Locate the cell with the specified text and output its (X, Y) center coordinate. 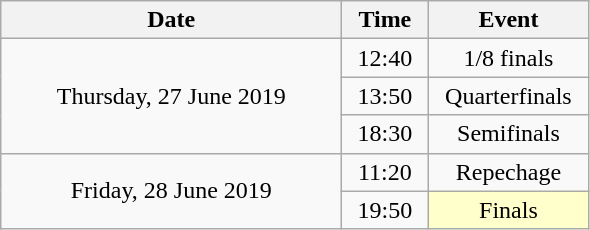
Quarterfinals (508, 96)
Time (385, 20)
Event (508, 20)
Thursday, 27 June 2019 (172, 96)
Finals (508, 210)
11:20 (385, 172)
Date (172, 20)
19:50 (385, 210)
18:30 (385, 134)
Semifinals (508, 134)
Friday, 28 June 2019 (172, 191)
13:50 (385, 96)
1/8 finals (508, 58)
Repechage (508, 172)
12:40 (385, 58)
